Locate the cell with the specified text and output its (X, Y) center coordinate. 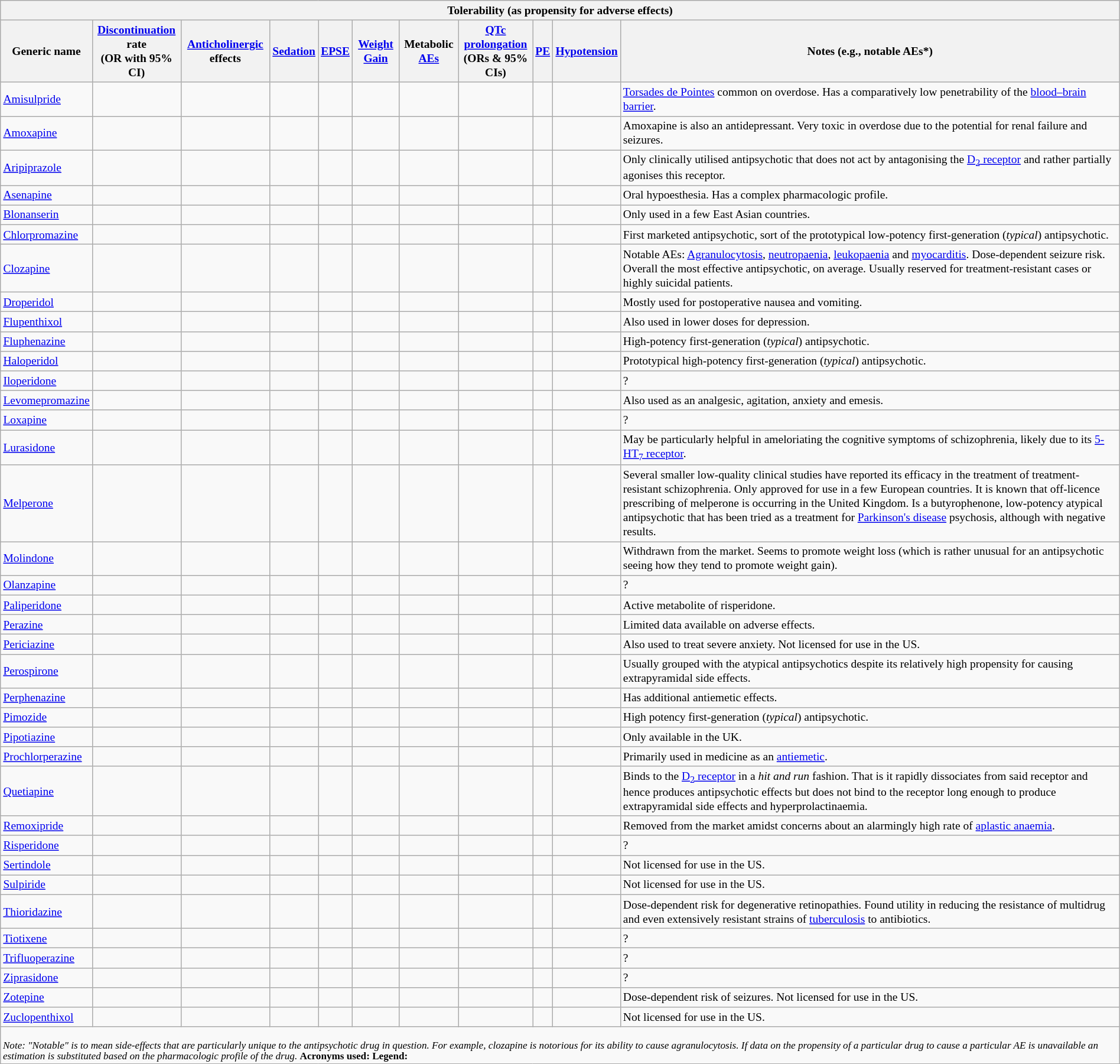
Aripiprazole (46, 168)
Chlorpromazine (46, 234)
Loxapine (46, 419)
Only available in the UK. (870, 737)
Olanzapine (46, 585)
Zuclopenthixol (46, 1017)
Notes (e.g., notable AEs*) (870, 51)
Torsades de Pointes common on overdose. Has a comparatively low penetrability of the blood–brain barrier. (870, 99)
Generic name (46, 51)
Droperidol (46, 302)
Weight Gain (376, 51)
Periciazine (46, 644)
Pipotiazine (46, 737)
High-potency first-generation (typical) antipsychotic. (870, 341)
Clozapine (46, 268)
Flupenthixol (46, 321)
Molindone (46, 559)
Only used in a few East Asian countries. (870, 215)
Limited data available on adverse effects. (870, 624)
Prochlorperazine (46, 756)
Perospirone (46, 671)
Remoxipride (46, 826)
Sertindole (46, 865)
Also used in lower doses for depression. (870, 321)
Zotepine (46, 997)
Asenapine (46, 195)
Hypotension (587, 51)
Perphenazine (46, 697)
Primarily used in medicine as an antiemetic. (870, 756)
First marketed antipsychotic, sort of the prototypical low-potency first-generation (typical) antipsychotic. (870, 234)
Sulpiride (46, 885)
Mostly used for postoperative nausea and vomiting. (870, 302)
Risperidone (46, 845)
May be particularly helpful in ameloriating the cognitive symptoms of schizophrenia, likely due to its 5-HT7 receptor. (870, 448)
Dose-dependent risk of seizures. Not licensed for use in the US. (870, 997)
Paliperidone (46, 605)
Haloperidol (46, 362)
Also used to treat severe anxiety. Not licensed for use in the US. (870, 644)
Only clinically utilised antipsychotic that does not act by antagonising the D2 receptor and rather partially agonises this receptor. (870, 168)
Removed from the market amidst concerns about an alarmingly high rate of aplastic anaemia. (870, 826)
Ziprasidone (46, 977)
Discontinuation rate(OR with 95% CI) (136, 51)
Usually grouped with the atypical antipsychotics despite its relatively high propensity for causing extrapyramidal side effects. (870, 671)
Amoxapine (46, 134)
Levomepromazine (46, 401)
Tiotixene (46, 938)
Iloperidone (46, 380)
Lurasidone (46, 448)
Tolerability (as propensity for adverse effects) (560, 11)
Metabolic AEs (429, 51)
Blonanserin (46, 215)
QTc prolongation(ORs & 95% CIs) (495, 51)
Trifluoperazine (46, 958)
Active metabolite of risperidone. (870, 605)
Prototypical high-potency first-generation (typical) antipsychotic. (870, 362)
Melperone (46, 503)
EPSE (336, 51)
Perazine (46, 624)
Anticholinergic effects (226, 51)
Sedation (294, 51)
Has additional antiemetic effects. (870, 697)
Amoxapine is also an antidepressant. Very toxic in overdose due to the potential for renal failure and seizures. (870, 134)
Pimozide (46, 717)
Also used as an analgesic, agitation, anxiety and emesis. (870, 401)
Amisulpride (46, 99)
Oral hypoesthesia. Has a complex pharmacologic profile. (870, 195)
PE (543, 51)
Fluphenazine (46, 341)
Quetiapine (46, 791)
Thioridazine (46, 911)
Withdrawn from the market. Seems to promote weight loss (which is rather unusual for an antipsychotic seeing how they tend to promote weight gain). (870, 559)
High potency first-generation (typical) antipsychotic. (870, 717)
